Pinpoint the cell where the given text exists, returning its (X, Y) midpoint coordinate. 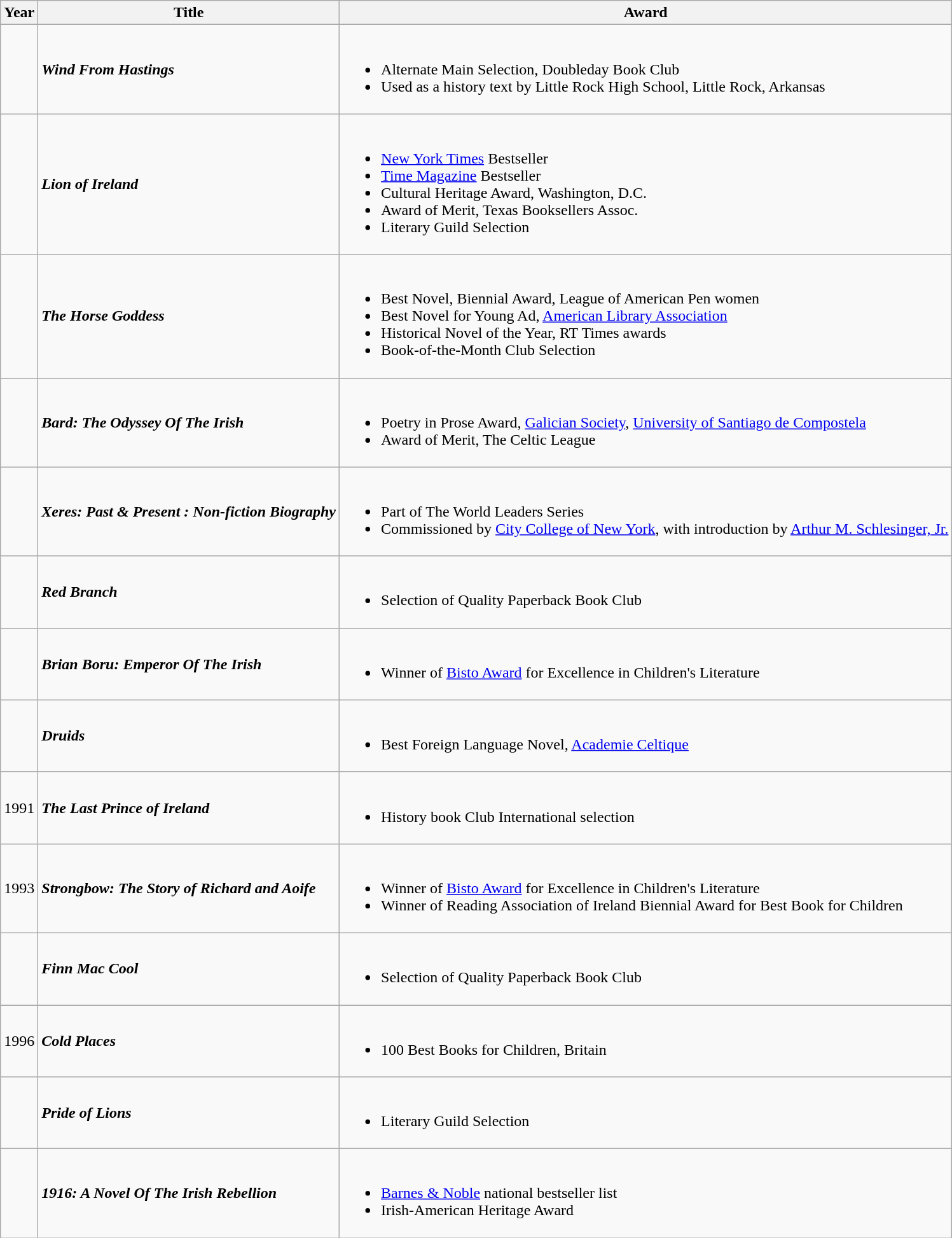
Poetry in Prose Award, Galician Society, University of Santiago de CompostelaAward of Merit, The Celtic League (646, 422)
The Horse Goddess (189, 316)
1991 (19, 808)
Year (19, 13)
100 Best Books for Children, Britain (646, 1041)
Finn Mac Cool (189, 968)
Brian Boru: Emperor Of The Irish (189, 664)
Winner of Bisto Award for Excellence in Children's Literature (646, 664)
1993 (19, 888)
Award (646, 13)
Pride of Lions (189, 1113)
1916: A Novel Of The Irish Rebellion (189, 1193)
Alternate Main Selection, Doubleday Book ClubUsed as a history text by Little Rock High School, Little Rock, Arkansas (646, 69)
Wind From Hastings (189, 69)
Barnes & Noble national bestseller listIrish-American Heritage Award (646, 1193)
Bard: The Odyssey Of The Irish (189, 422)
Cold Places (189, 1041)
Part of The World Leaders SeriesCommissioned by City College of New York, with introduction by Arthur M. Schlesinger, Jr. (646, 511)
Title (189, 13)
1996 (19, 1041)
Xeres: Past & Present : Non-fiction Biography (189, 511)
Lion of Ireland (189, 184)
Literary Guild Selection (646, 1113)
Winner of Bisto Award for Excellence in Children's LiteratureWinner of Reading Association of Ireland Biennial Award for Best Book for Children (646, 888)
Druids (189, 735)
The Last Prince of Ireland (189, 808)
Best Foreign Language Novel, Academie Celtique (646, 735)
Strongbow: The Story of Richard and Aoife (189, 888)
Red Branch (189, 592)
History book Club International selection (646, 808)
